Pinpoint the cell where the given text exists, returning its (x, y) midpoint coordinate. 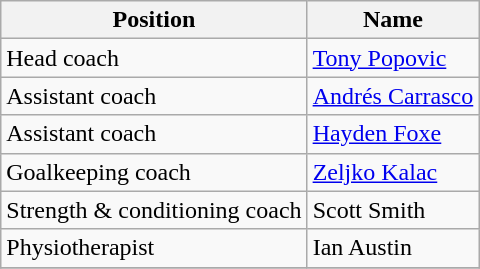
Hayden Foxe (393, 134)
Zeljko Kalac (393, 172)
Scott Smith (393, 210)
Name (393, 20)
Strength & conditioning coach (154, 210)
Position (154, 20)
Andrés Carrasco (393, 96)
Ian Austin (393, 248)
Head coach (154, 58)
Tony Popovic (393, 58)
Physiotherapist (154, 248)
Goalkeeping coach (154, 172)
